Scan for the cell matching the given text and deliver its (X, Y) coordinate at center. 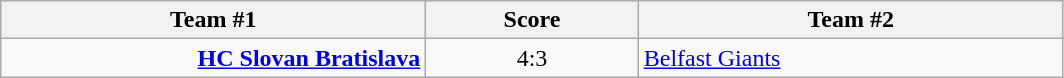
HC Slovan Bratislava (214, 58)
Belfast Giants (850, 58)
Score (532, 20)
Team #2 (850, 20)
4:3 (532, 58)
Team #1 (214, 20)
